Capture the cell that displays the provided text and extract its [x, y] central coordinate. 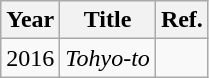
Year [30, 20]
2016 [30, 58]
Title [108, 20]
Ref. [182, 20]
Tohyo-to [108, 58]
